Detect which cell encompasses the target text, then output its (X, Y) center coordinate. 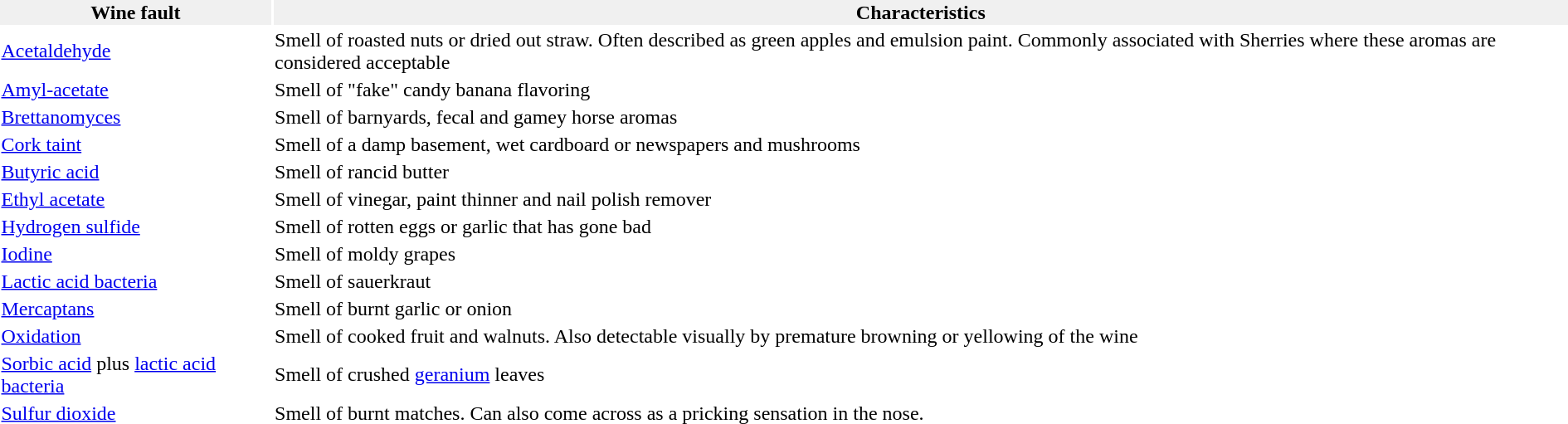
Cork taint (136, 144)
Smell of burnt garlic or onion (921, 309)
Mercaptans (136, 309)
Sorbic acid plus lactic acid bacteria (136, 375)
Oxidation (136, 336)
Butyric acid (136, 172)
Characteristics (921, 12)
Lactic acid bacteria (136, 281)
Smell of "fake" candy banana flavoring (921, 90)
Iodine (136, 254)
Smell of vinegar, paint thinner and nail polish remover (921, 199)
Smell of barnyards, fecal and gamey horse aromas (921, 117)
Smell of crushed geranium leaves (921, 375)
Smell of a damp basement, wet cardboard or newspapers and mushrooms (921, 144)
Hydrogen sulfide (136, 227)
Ethyl acetate (136, 199)
Amyl-acetate (136, 90)
Smell of cooked fruit and walnuts. Also detectable visually by premature browning or yellowing of the wine (921, 336)
Brettanomyces (136, 117)
Wine fault (136, 12)
Smell of moldy grapes (921, 254)
Smell of rancid butter (921, 172)
Smell of sauerkraut (921, 281)
Smell of rotten eggs or garlic that has gone bad (921, 227)
Acetaldehyde (136, 51)
